Locate the cell with the specified text and output its [X, Y] center coordinate. 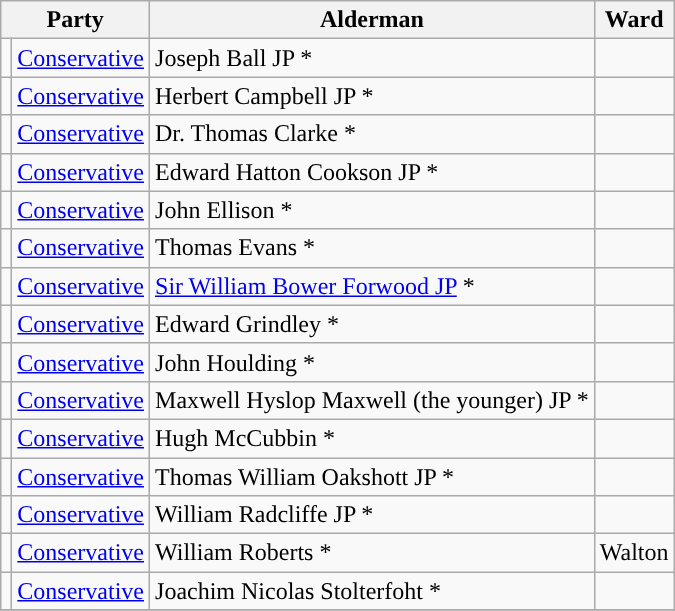
Party [76, 20]
Edward Hatton Cookson JP * [372, 172]
Sir William Bower Forwood JP * [372, 286]
Joseph Ball JP * [372, 58]
Thomas William Oakshott JP * [372, 477]
Edward Grindley * [372, 324]
Dr. Thomas Clarke * [372, 134]
Hugh McCubbin * [372, 438]
Alderman [372, 20]
John Houlding * [372, 362]
Herbert Campbell JP * [372, 96]
John Ellison * [372, 210]
William Radcliffe JP * [372, 515]
Maxwell Hyslop Maxwell (the younger) JP * [372, 400]
Thomas Evans * [372, 248]
Joachim Nicolas Stolterfoht * [372, 591]
William Roberts * [372, 553]
Walton [634, 553]
Ward [634, 20]
